Extract the [x, y] coordinate from the center of the cell holding the provided text.  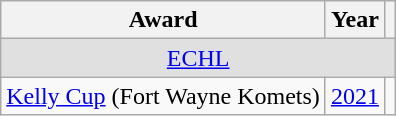
2021 [354, 96]
Kelly Cup (Fort Wayne Komets) [164, 96]
ECHL [198, 58]
Year [354, 20]
Award [164, 20]
